Determine the (X, Y) coordinate at the center of the cell enclosing the given text.  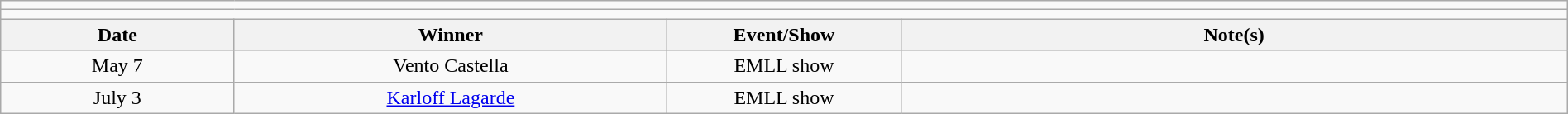
Note(s) (1234, 35)
Vento Castella (451, 66)
May 7 (117, 66)
July 3 (117, 97)
Event/Show (784, 35)
Winner (451, 35)
Date (117, 35)
Karloff Lagarde (451, 97)
